Capture the cell that displays the provided text and extract its [X, Y] central coordinate. 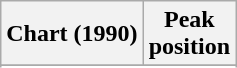
Peakposition [189, 34]
Chart (1990) [72, 34]
